Return [x, y] of the center of cell containing provided text 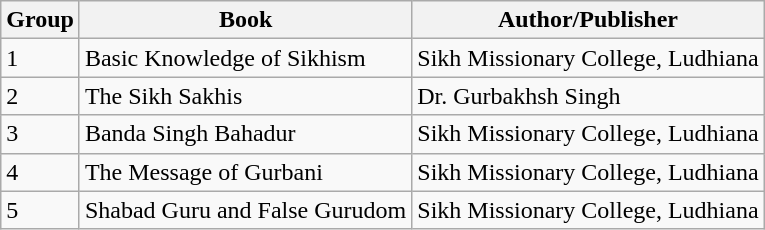
Book [245, 20]
Shabad Guru and False Gurudom [245, 210]
The Sikh Sakhis [245, 96]
Banda Singh Bahadur [245, 134]
1 [40, 58]
5 [40, 210]
4 [40, 172]
Group [40, 20]
The Message of Gurbani [245, 172]
Dr. Gurbakhsh Singh [588, 96]
3 [40, 134]
Basic Knowledge of Sikhism [245, 58]
Author/Publisher [588, 20]
2 [40, 96]
